Determine the (x, y) coordinate at the center of the cell enclosing the given text.  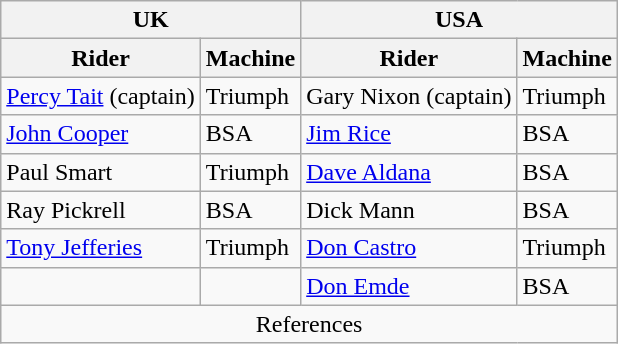
Don Castro (409, 248)
Dick Mann (409, 210)
Dave Aldana (409, 172)
Ray Pickrell (101, 210)
References (310, 324)
Paul Smart (101, 172)
Percy Tait (captain) (101, 96)
Jim Rice (409, 134)
USA (460, 20)
Gary Nixon (captain) (409, 96)
UK (151, 20)
John Cooper (101, 134)
Don Emde (409, 286)
Tony Jefferies (101, 248)
